Detect which cell encompasses the target text, then output its (X, Y) center coordinate. 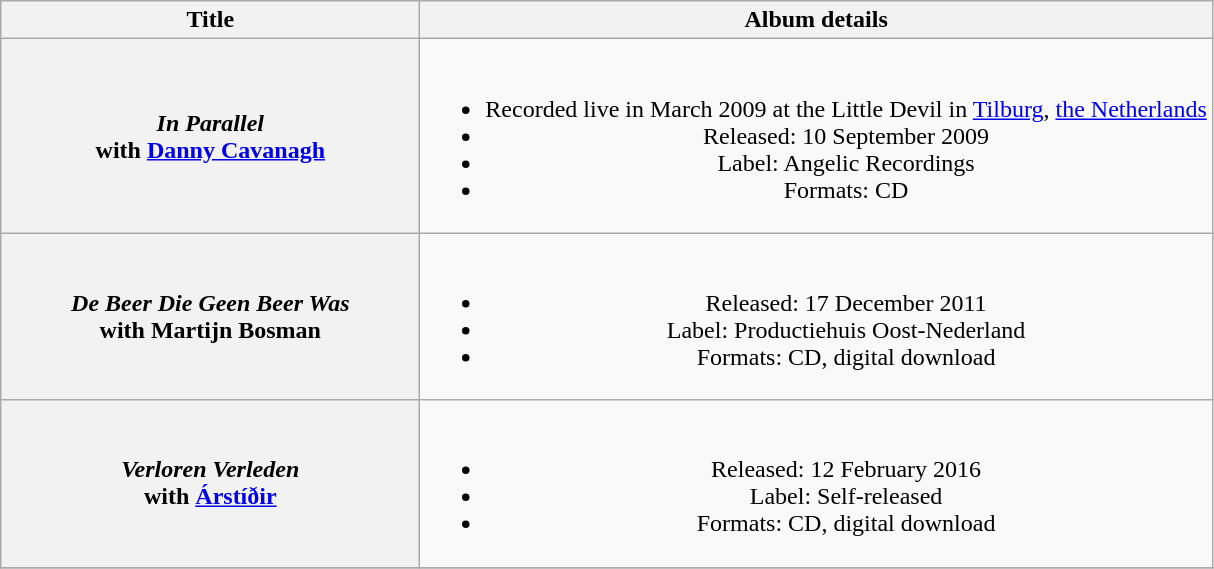
Recorded live in March 2009 at the Little Devil in Tilburg, the NetherlandsReleased: 10 September 2009Label: Angelic RecordingsFormats: CD (816, 136)
Released: 12 February 2016Label: Self-releasedFormats: CD, digital download (816, 484)
Title (210, 20)
Verloren Verledenwith Árstíðir (210, 484)
De Beer Die Geen Beer Waswith Martijn Bosman (210, 316)
Album details (816, 20)
In Parallelwith Danny Cavanagh (210, 136)
Released: 17 December 2011Label: Productiehuis Oost-NederlandFormats: CD, digital download (816, 316)
